Locate the cell with the specified text and output its [x, y] center coordinate. 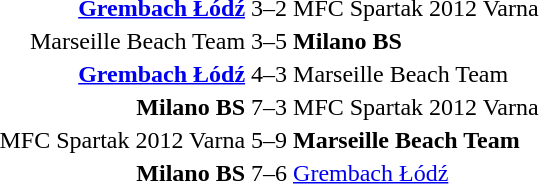
3–5 [270, 41]
5–9 [270, 140]
4–3 [270, 74]
7–3 [270, 107]
